From the cell containing the given text, extract its center point as [X, Y] coordinate. 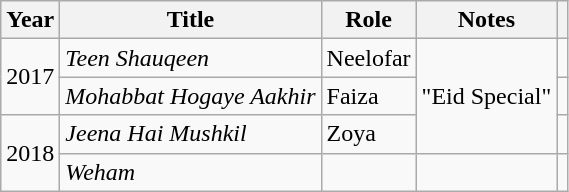
Title [190, 20]
Faiza [368, 96]
Weham [190, 172]
Year [30, 20]
Mohabbat Hogaye Aakhir [190, 96]
Zoya [368, 134]
Teen Shauqeen [190, 58]
Neelofar [368, 58]
"Eid Special" [486, 96]
Jeena Hai Mushkil [190, 134]
Role [368, 20]
2018 [30, 153]
Notes [486, 20]
2017 [30, 77]
